From the cell containing the given text, extract its center point as [X, Y] coordinate. 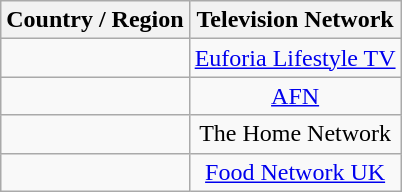
Television Network [295, 20]
Food Network UK [295, 172]
Country / Region [95, 20]
AFN [295, 96]
The Home Network [295, 134]
Euforia Lifestyle TV [295, 58]
